For the text-containing cell, return its midpoint in (X, Y) coordinate format. 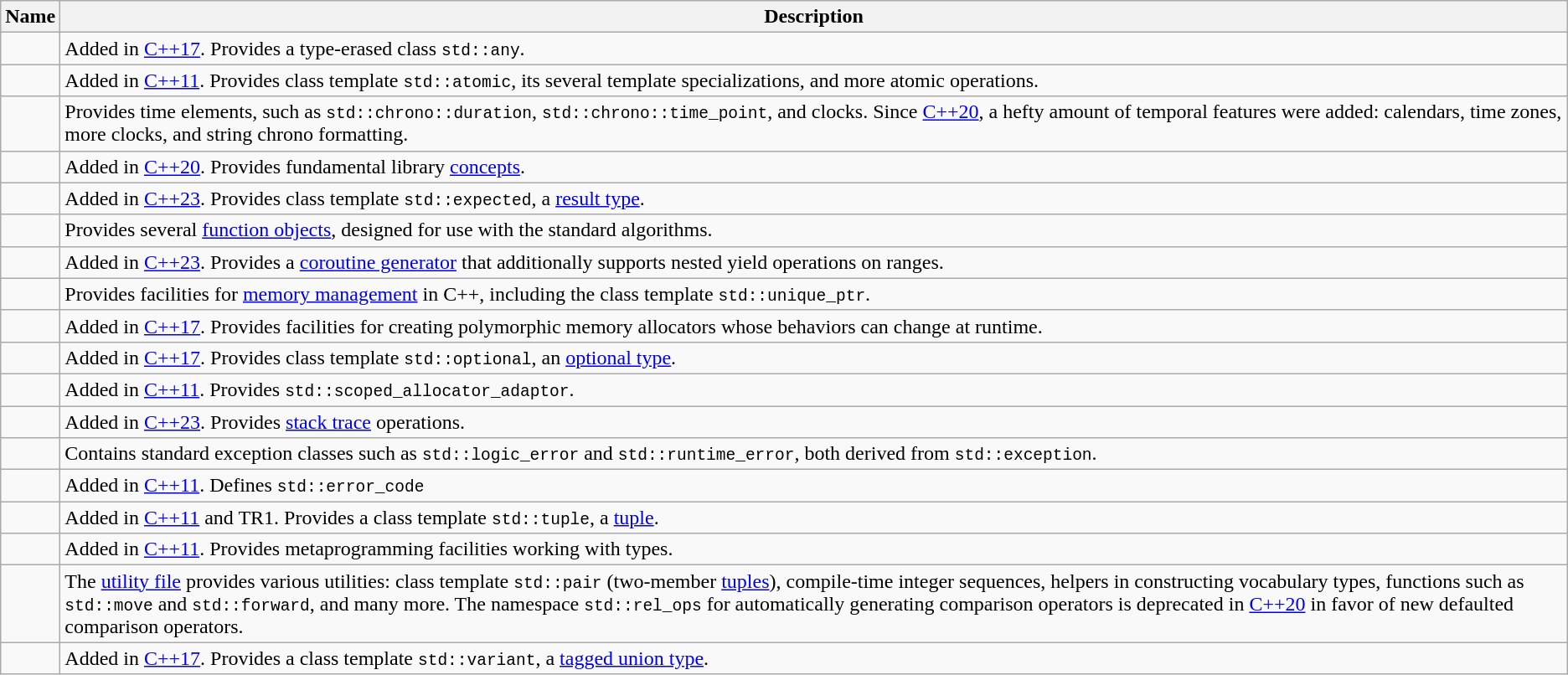
Added in C++11. Defines std::error_code (814, 486)
Added in C++23. Provides class template std::expected, a result type. (814, 198)
Added in C++11. Provides class template std::atomic, its several template specializations, and more atomic operations. (814, 80)
Provides several function objects, designed for use with the standard algorithms. (814, 230)
Added in C++23. Provides stack trace operations. (814, 421)
Added in C++17. Provides a type-erased class std::any. (814, 49)
Contains standard exception classes such as std::logic_error and std::runtime_error, both derived from std::exception. (814, 454)
Added in C++17. Provides a class template std::variant, a tagged union type. (814, 658)
Added in C++11. Provides std::scoped_allocator_adaptor. (814, 389)
Description (814, 17)
Name (30, 17)
Provides facilities for memory management in C++, including the class template std::unique_ptr. (814, 294)
Added in C++17. Provides facilities for creating polymorphic memory allocators whose behaviors can change at runtime. (814, 326)
Added in C++11 and TR1. Provides a class template std::tuple, a tuple. (814, 518)
Added in C++11. Provides metaprogramming facilities working with types. (814, 549)
Added in C++17. Provides class template std::optional, an optional type. (814, 358)
Added in C++23. Provides a coroutine generator that additionally supports nested yield operations on ranges. (814, 262)
Added in C++20. Provides fundamental library concepts. (814, 167)
